Search for the cell housing the specified text and yield its (X, Y) center coordinate. 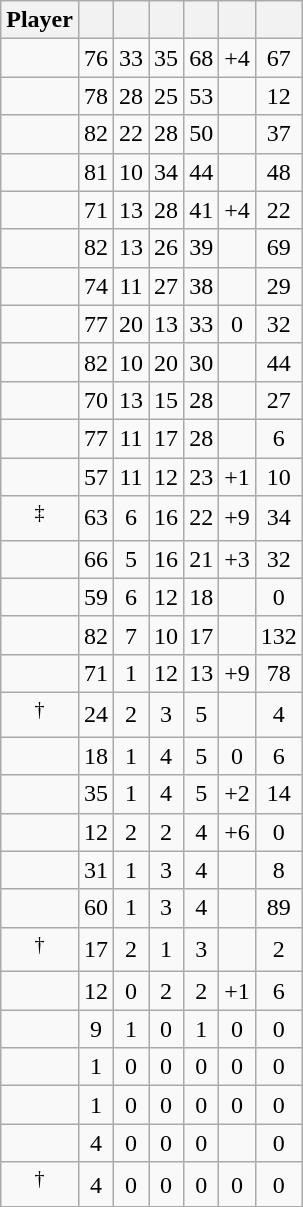
53 (202, 96)
8 (278, 870)
+2 (238, 794)
57 (96, 477)
68 (202, 58)
67 (278, 58)
63 (96, 518)
‡ (40, 518)
48 (278, 172)
89 (278, 908)
23 (202, 477)
Player (40, 20)
81 (96, 172)
15 (166, 400)
74 (96, 286)
31 (96, 870)
26 (166, 248)
14 (278, 794)
24 (96, 714)
9 (96, 1029)
37 (278, 134)
+6 (238, 832)
+3 (238, 559)
76 (96, 58)
60 (96, 908)
7 (132, 635)
30 (202, 362)
59 (96, 597)
41 (202, 210)
39 (202, 248)
66 (96, 559)
25 (166, 96)
69 (278, 248)
132 (278, 635)
29 (278, 286)
21 (202, 559)
70 (96, 400)
38 (202, 286)
50 (202, 134)
